Provide the (x, y) coordinate of the cell's center where the given text is located.  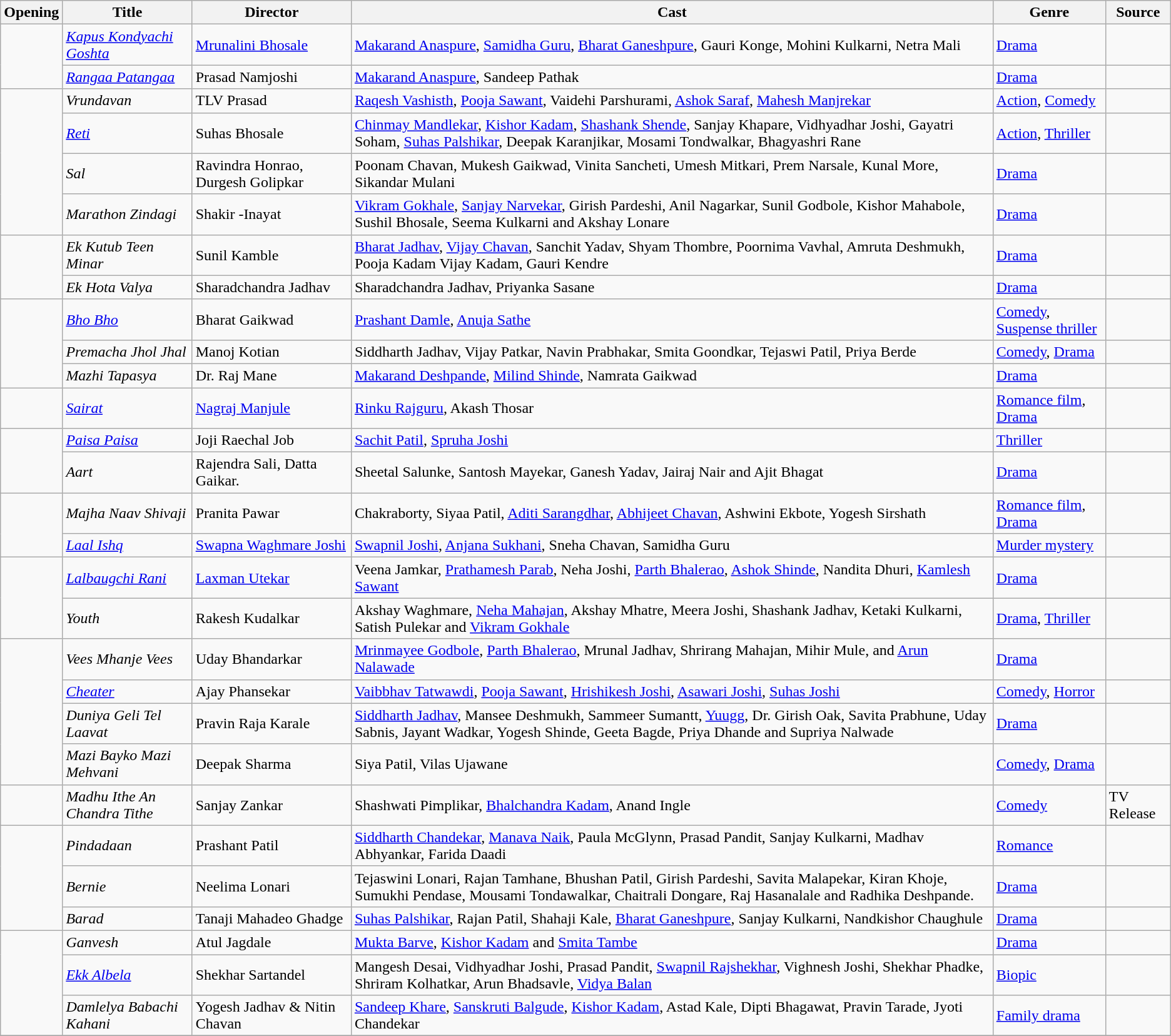
Chakraborty, Siyaa Patil, Aditi Sarangdhar, Abhijeet Chavan, Ashwini Ekbote, Yogesh Sirshath (672, 513)
Siddharth Chandekar, Manava Naik, Paula McGlynn, Prasad Pandit, Sanjay Kulkarni, Madhav Abhyankar, Farida Daadi (672, 846)
Marathon Zindagi (128, 214)
Ek Kutub Teen Minar (128, 255)
Pindadaan (128, 846)
Cheater (128, 691)
Action, Thriller (1049, 133)
Prasad Namjoshi (271, 77)
Barad (128, 918)
Vrundavan (128, 101)
Makarand Deshpande, Milind Shinde, Namrata Gaikwad (672, 375)
Mazi Bayko Mazi Mehvani (128, 764)
Sandeep Khare, Sanskruti Balgude, Kishor Kadam, Astad Kale, Dipti Bhagawat, Pravin Tarade, Jyoti Chandekar (672, 1016)
Action, Comedy (1049, 101)
Damlelya Babachi Kahani (128, 1016)
Ajay Phansekar (271, 691)
Manoj Kotian (271, 352)
Bernie (128, 886)
Genre (1049, 13)
Family drama (1049, 1016)
Raqesh Vashisth, Pooja Sawant, Vaidehi Parshurami, Ashok Saraf, Mahesh Manjrekar (672, 101)
Shashwati Pimplikar, Bhalchandra Kadam, Anand Ingle (672, 805)
Youth (128, 618)
Rangaa Patangaa (128, 77)
Opening (31, 13)
Comedy (1049, 805)
Ganvesh (128, 942)
Nagraj Manjule (271, 408)
Shakir -Inayat (271, 214)
Drama, Thriller (1049, 618)
Prashant Patil (271, 846)
TLV Prasad (271, 101)
Mrinmayee Godbole, Parth Bhalerao, Mrunal Jadhav, Shrirang Mahajan, Mihir Mule, and Arun Nalawade (672, 659)
Neelima Lonari (271, 886)
Duniya Geli Tel Laavat (128, 723)
Sal (128, 174)
Shekhar Sartandel (271, 975)
Rakesh Kudalkar (271, 618)
Director (271, 13)
Swapna Waghmare Joshi (271, 546)
Pravin Raja Karale (271, 723)
Deepak Sharma (271, 764)
Lalbaugchi Rani (128, 578)
Sheetal Salunke, Santosh Mayekar, Ganesh Yadav, Jairaj Nair and Ajit Bhagat (672, 473)
Ekk Albela (128, 975)
Suhas Bhosale (271, 133)
Bharat Jadhav, Vijay Chavan, Sanchit Yadav, Shyam Thombre, Poornima Vavhal, Amruta Deshmukh, Pooja Kadam Vijay Kadam, Gauri Kendre (672, 255)
Aart (128, 473)
Vaibbhav Tatwawdi, Pooja Sawant, Hrishikesh Joshi, Asawari Joshi, Suhas Joshi (672, 691)
Vikram Gokhale, Sanjay Narvekar, Girish Pardeshi, Anil Nagarkar, Sunil Godbole, Kishor Mahabole, Sushil Bhosale, Seema Kulkarni and Akshay Lonare (672, 214)
Comedy, Horror (1049, 691)
Majha Naav Shivaji (128, 513)
Suhas Palshikar, Rajan Patil, Shahaji Kale, Bharat Ganeshpure, Sanjay Kulkarni, Nandkishor Chaughule (672, 918)
Murder mystery (1049, 546)
Kapus Kondyachi Goshta (128, 45)
Rinku Rajguru, Akash Thosar (672, 408)
Siddharth Jadhav, Vijay Patkar, Navin Prabhakar, Smita Goondkar, Tejaswi Patil, Priya Berde (672, 352)
Mukta Barve, Kishor Kadam and Smita Tambe (672, 942)
Poonam Chavan, Mukesh Gaikwad, Vinita Sancheti, Umesh Mitkari, Prem Narsale, Kunal More, Sikandar Mulani (672, 174)
Ek Hota Valya (128, 287)
Laal Ishq (128, 546)
TV Release (1138, 805)
Laxman Utekar (271, 578)
Madhu Ithe An Chandra Tithe (128, 805)
Biopic (1049, 975)
Dr. Raj Mane (271, 375)
Title (128, 13)
Rajendra Sali, Datta Gaikar. (271, 473)
Mrunalini Bhosale (271, 45)
Sanjay Zankar (271, 805)
Mazhi Tapasya (128, 375)
Bharat Gaikwad (271, 319)
Premacha Jhol Jhal (128, 352)
Sunil Kamble (271, 255)
Comedy, Suspense thriller (1049, 319)
Bho Bho (128, 319)
Thriller (1049, 440)
Sachit Patil, Spruha Joshi (672, 440)
Sharadchandra Jadhav (271, 287)
Tanaji Mahadeo Ghadge (271, 918)
Prashant Damle, Anuja Sathe (672, 319)
Atul Jagdale (271, 942)
Uday Bhandarkar (271, 659)
Ravindra Honrao, Durgesh Golipkar (271, 174)
Sharadchandra Jadhav, Priyanka Sasane (672, 287)
Yogesh Jadhav & Nitin Chavan (271, 1016)
Joji Raechal Job (271, 440)
Makarand Anaspure, Sandeep Pathak (672, 77)
Veena Jamkar, Prathamesh Parab, Neha Joshi, Parth Bhalerao, Ashok Shinde, Nandita Dhuri, Kamlesh Sawant (672, 578)
Sairat (128, 408)
Siya Patil, Vilas Ujawane (672, 764)
Cast (672, 13)
Akshay Waghmare, Neha Mahajan, Akshay Mhatre, Meera Joshi, Shashank Jadhav, Ketaki Kulkarni, Satish Pulekar and Vikram Gokhale (672, 618)
Pranita Pawar (271, 513)
Reti (128, 133)
Romance (1049, 846)
Mangesh Desai, Vidhyadhar Joshi, Prasad Pandit, Swapnil Rajshekhar, Vighnesh Joshi, Shekhar Phadke, Shriram Kolhatkar, Arun Bhadsavle, Vidya Balan (672, 975)
Source (1138, 13)
Makarand Anaspure, Samidha Guru, Bharat Ganeshpure, Gauri Konge, Mohini Kulkarni, Netra Mali (672, 45)
Paisa Paisa (128, 440)
Vees Mhanje Vees (128, 659)
Swapnil Joshi, Anjana Sukhani, Sneha Chavan, Samidha Guru (672, 546)
